Capture the cell that displays the provided text and extract its (X, Y) central coordinate. 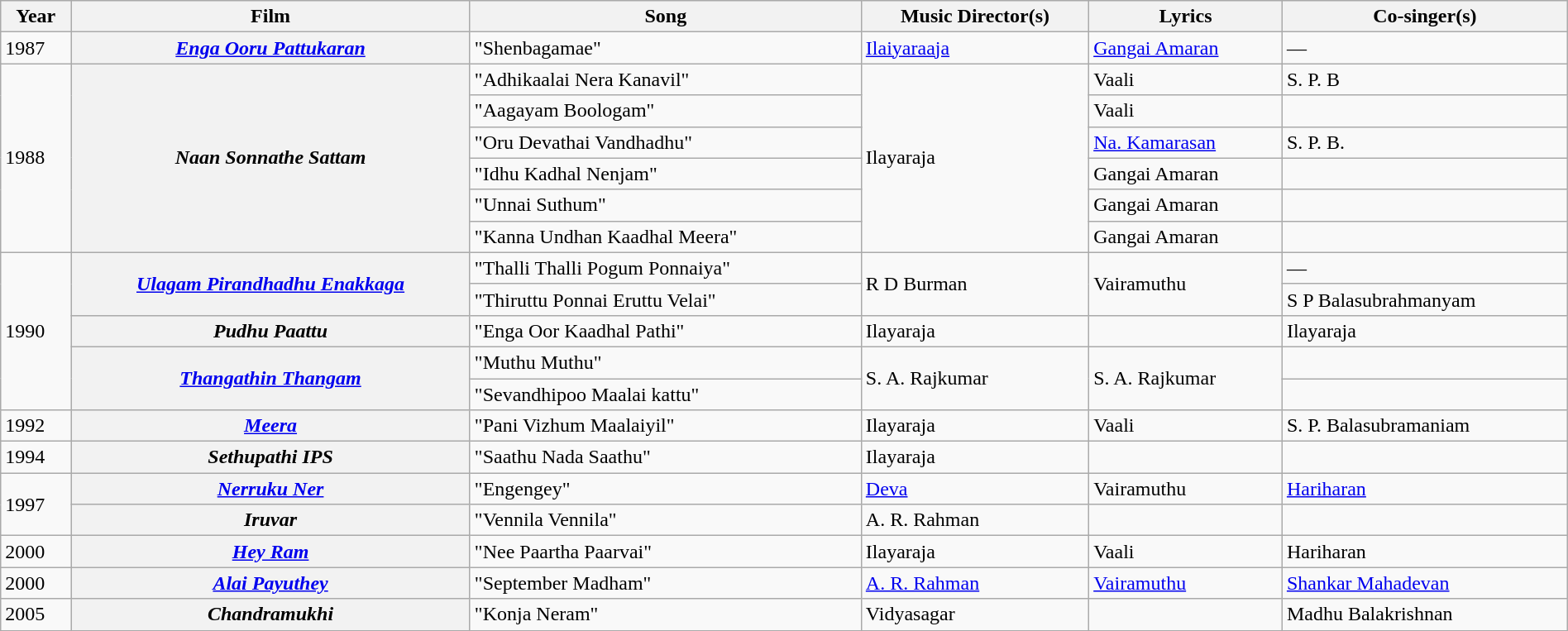
Chandramukhi (271, 614)
Deva (974, 489)
"September Madham" (665, 583)
"Enga Oor Kaadhal Pathi" (665, 331)
"Pani Vizhum Maalaiyil" (665, 426)
"Konja Neram" (665, 614)
Year (36, 17)
Film (271, 17)
Hey Ram (271, 552)
Ulagam Pirandhadhu Enakkaga (271, 284)
Na. Kamarasan (1186, 142)
"Oru Devathai Vandhadhu" (665, 142)
Iruvar (271, 520)
S. P. Balasubramaniam (1424, 426)
R D Burman (974, 284)
"Thiruttu Ponnai Eruttu Velai" (665, 299)
"Thalli Thalli Pogum Ponnaiya" (665, 268)
S P Balasubrahmanyam (1424, 299)
Meera (271, 426)
Lyrics (1186, 17)
"Unnai Suthum" (665, 205)
"Kanna Undhan Kaadhal Meera" (665, 237)
"Idhu Kadhal Nenjam" (665, 174)
S. P. B (1424, 79)
Ilaiyaraaja (974, 48)
Enga Ooru Pattukaran (271, 48)
"Aagayam Boologam" (665, 111)
"Engengey" (665, 489)
"Muthu Muthu" (665, 362)
1988 (36, 158)
Naan Sonnathe Sattam (271, 158)
Madhu Balakrishnan (1424, 614)
Nerruku Ner (271, 489)
"Adhikaalai Nera Kanavil" (665, 79)
1987 (36, 48)
"Saathu Nada Saathu" (665, 457)
Pudhu Paattu (271, 331)
Vidyasagar (974, 614)
Song (665, 17)
Shankar Mahadevan (1424, 583)
1992 (36, 426)
Music Director(s) (974, 17)
Alai Payuthey (271, 583)
1994 (36, 457)
Thangathin Thangam (271, 378)
1997 (36, 504)
Sethupathi IPS (271, 457)
"Shenbagamae" (665, 48)
"Vennila Vennila" (665, 520)
"Sevandhipoo Maalai kattu" (665, 394)
S. P. B. (1424, 142)
"Nee Paartha Paarvai" (665, 552)
2005 (36, 614)
Co-singer(s) (1424, 17)
1990 (36, 331)
